From the cell containing the given text, extract its center point as [X, Y] coordinate. 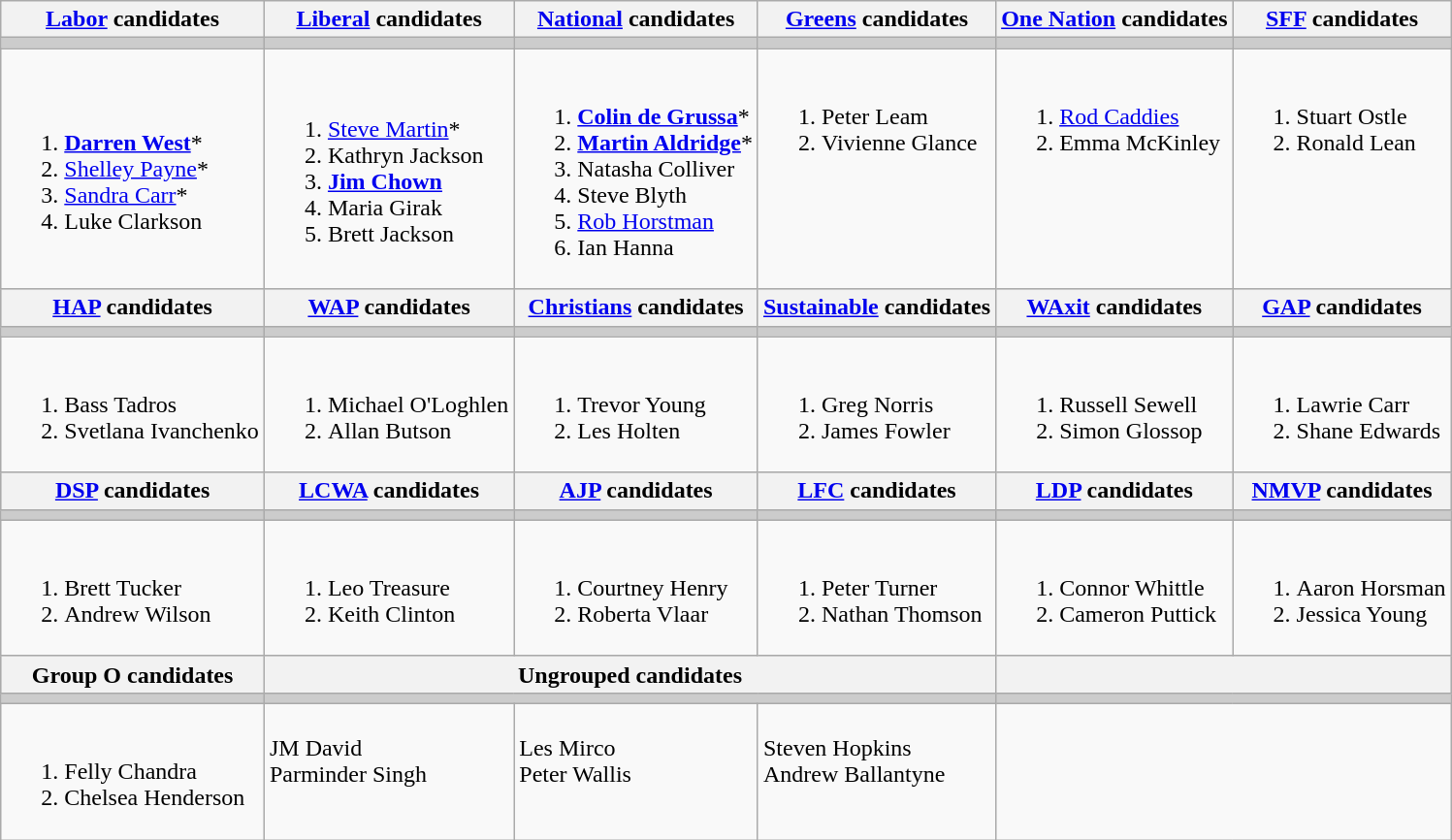
Colin de Grussa*Martin Aldridge*Natasha ColliverSteve BlythRob HorstmanIan Hanna [636, 169]
Les Mirco Peter Wallis [636, 771]
LFC candidates [877, 491]
NMVP candidates [1342, 491]
Russell SewellSimon Glossop [1114, 404]
Bass TadrosSvetlana Ivanchenko [133, 404]
Brett TuckerAndrew Wilson [133, 588]
Labor candidates [133, 19]
National candidates [636, 19]
Steve Martin*Kathryn JacksonJim ChownMaria GirakBrett Jackson [388, 169]
HAP candidates [133, 307]
GAP candidates [1342, 307]
Stuart OstleRonald Lean [1342, 169]
DSP candidates [133, 491]
Greg NorrisJames Fowler [877, 404]
LCWA candidates [388, 491]
Darren West*Shelley Payne*Sandra Carr*Luke Clarkson [133, 169]
JM David Parminder Singh [388, 771]
Leo TreasureKeith Clinton [388, 588]
Steven Hopkins Andrew Ballantyne [877, 771]
Aaron HorsmanJessica Young [1342, 588]
Peter TurnerNathan Thomson [877, 588]
Ungrouped candidates [629, 674]
One Nation candidates [1114, 19]
Connor WhittleCameron Puttick [1114, 588]
Rod CaddiesEmma McKinley [1114, 169]
SFF candidates [1342, 19]
AJP candidates [636, 491]
Greens candidates [877, 19]
Trevor YoungLes Holten [636, 404]
Lawrie CarrShane Edwards [1342, 404]
LDP candidates [1114, 491]
Peter LeamVivienne Glance [877, 169]
Courtney HenryRoberta Vlaar [636, 588]
Liberal candidates [388, 19]
WAxit candidates [1114, 307]
Group O candidates [133, 674]
Felly ChandraChelsea Henderson [133, 771]
Michael O'LoghlenAllan Butson [388, 404]
Christians candidates [636, 307]
WAP candidates [388, 307]
Sustainable candidates [877, 307]
